Extract the [X, Y] coordinate from the center of the cell holding the provided text.  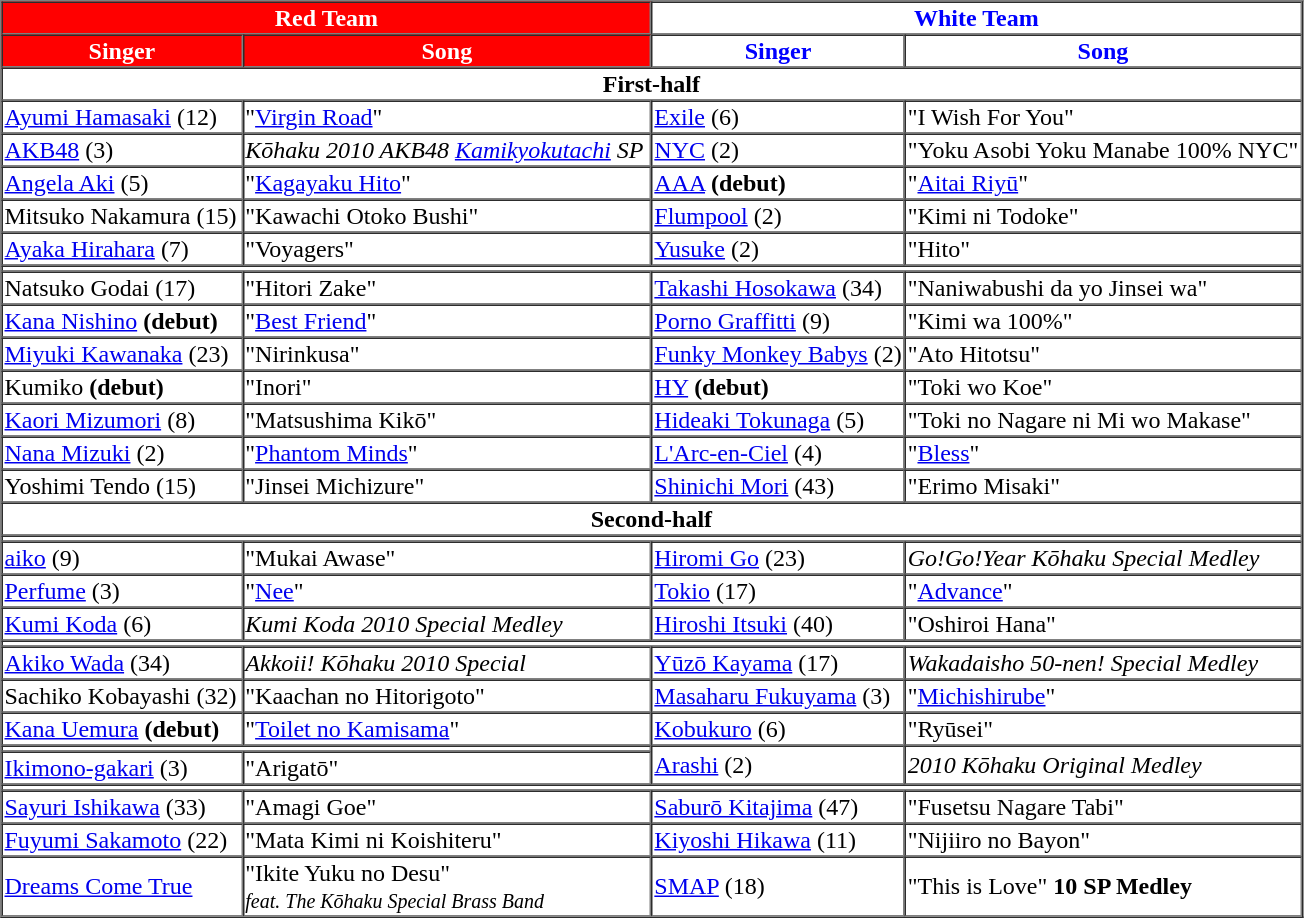
L'Arc-en-Ciel (4) [778, 452]
Red Team [327, 18]
"Oshiroi Hana" [1104, 624]
White Team [976, 18]
"Aitai Riyū" [1104, 182]
AKB48 (3) [122, 150]
Porno Graffitti (9) [778, 320]
Kumiko (debut) [122, 386]
2010 Kōhaku Original Medley [1104, 766]
Ayaka Hirahara (7) [122, 248]
aiko (9) [122, 558]
"Erimo Misaki" [1104, 486]
"Kagayaku Hito" [446, 182]
"Arigatō" [446, 768]
Ikimono-gakari (3) [122, 768]
"Naniwabushi da yo Jinsei wa" [1104, 288]
"Ikite Yuku no Desu" feat. The Kōhaku Special Brass Band [446, 886]
Yoshimi Tendo (15) [122, 486]
Sachiko Kobayashi (32) [122, 696]
"Matsushima Kikō" [446, 420]
"Hito" [1104, 248]
Kumi Koda (6) [122, 624]
"Nijiiro no Bayon" [1104, 840]
"Ryūsei" [1104, 728]
"Phantom Minds" [446, 452]
"Nee" [446, 590]
First-half [652, 84]
"I Wish For You" [1104, 116]
"Fusetsu Nagare Tabi" [1104, 806]
HY (debut) [778, 386]
"Jinsei Michizure" [446, 486]
Kiyoshi Hikawa (11) [778, 840]
Hiroshi Itsuki (40) [778, 624]
Mitsuko Nakamura (15) [122, 216]
Ayumi Hamasaki (12) [122, 116]
Shinichi Mori (43) [778, 486]
Perfume (3) [122, 590]
"Bless" [1104, 452]
Yūzō Kayama (17) [778, 662]
"Advance" [1104, 590]
"Best Friend" [446, 320]
Nana Mizuki (2) [122, 452]
Kana Nishino (debut) [122, 320]
Yusuke (2) [778, 248]
Saburō Kitajima (47) [778, 806]
Second-half [652, 518]
Takashi Hosokawa (34) [778, 288]
"Toki wo Koe" [1104, 386]
Dreams Come True [122, 886]
Flumpool (2) [778, 216]
Go!Go!Year Kōhaku Special Medley [1104, 558]
Akiko Wada (34) [122, 662]
"Kimi wa 100%" [1104, 320]
NYC (2) [778, 150]
AAA (debut) [778, 182]
Funky Monkey Babys (2) [778, 354]
Sayuri Ishikawa (33) [122, 806]
"Kawachi Otoko Bushi" [446, 216]
Angela Aki (5) [122, 182]
"Ato Hitotsu" [1104, 354]
Wakadaisho 50-nen! Special Medley [1104, 662]
"Yoku Asobi Yoku Manabe 100% NYC" [1104, 150]
Fuyumi Sakamoto (22) [122, 840]
"Toki no Nagare ni Mi wo Makase" [1104, 420]
Akkoii! Kōhaku 2010 Special [446, 662]
"Voyagers" [446, 248]
Miyuki Kawanaka (23) [122, 354]
"Hitori Zake" [446, 288]
Kumi Koda 2010 Special Medley [446, 624]
"Amagi Goe" [446, 806]
Kana Uemura (debut) [122, 728]
Kobukuro (6) [778, 728]
Arashi (2) [778, 766]
"Virgin Road" [446, 116]
"Kimi ni Todoke" [1104, 216]
"Kaachan no Hitorigoto" [446, 696]
Masaharu Fukuyama (3) [778, 696]
Kōhaku 2010 AKB48 Kamikyokutachi SP [446, 150]
Exile (6) [778, 116]
Natsuko Godai (17) [122, 288]
SMAP (18) [778, 886]
Hideaki Tokunaga (5) [778, 420]
"Inori" [446, 386]
Kaori Mizumori (8) [122, 420]
"Toilet no Kamisama" [446, 728]
Hiromi Go (23) [778, 558]
"Mukai Awase" [446, 558]
"Mata Kimi ni Koishiteru" [446, 840]
"This is Love" 10 SP Medley [1104, 886]
"Michishirube" [1104, 696]
Tokio (17) [778, 590]
"Nirinkusa" [446, 354]
